Search for the cell housing the specified text and yield its [X, Y] center coordinate. 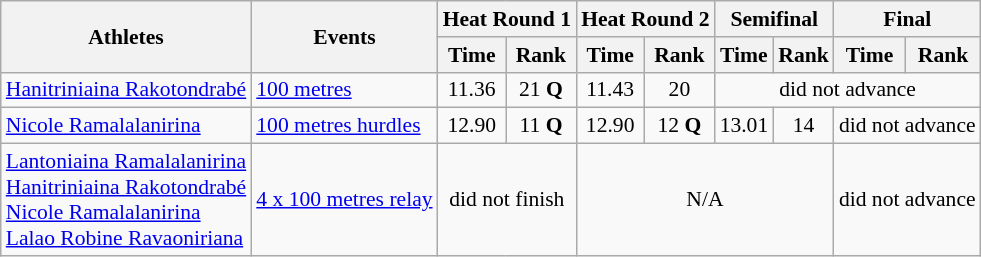
Semifinal [774, 19]
4 x 100 metres relay [344, 200]
Final [908, 19]
Heat Round 1 [507, 19]
did not finish [507, 200]
Nicole Ramalalanirina [126, 126]
12 Q [679, 126]
Heat Round 2 [645, 19]
Events [344, 36]
14 [804, 126]
13.01 [744, 126]
20 [679, 90]
100 metres [344, 90]
11 Q [541, 126]
11.36 [472, 90]
21 Q [541, 90]
100 metres hurdles [344, 126]
Athletes [126, 36]
Hanitriniaina Rakotondrabé [126, 90]
Lantoniaina RamalalanirinaHanitriniaina RakotondrabéNicole RamalalanirinaLalao Robine Ravaoniriana [126, 200]
N/A [705, 200]
11.43 [610, 90]
